Capture the cell that displays the provided text and extract its (x, y) central coordinate. 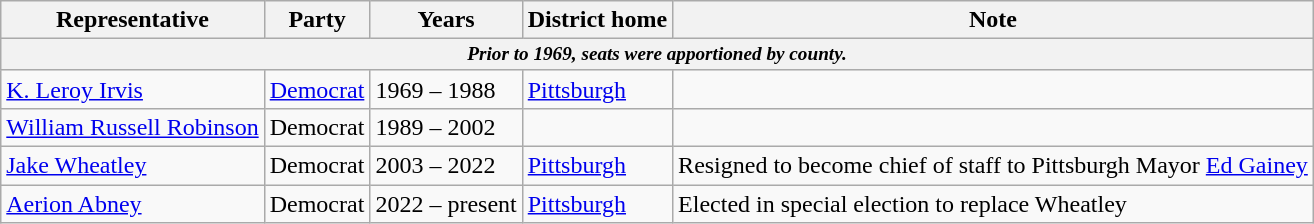
2003 – 2022 (446, 166)
Prior to 1969, seats were apportioned by county. (658, 55)
Elected in special election to replace Wheatley (994, 204)
Resigned to become chief of staff to Pittsburgh Mayor Ed Gainey (994, 166)
William Russell Robinson (132, 128)
Years (446, 20)
Jake Wheatley (132, 166)
1989 – 2002 (446, 128)
2022 – present (446, 204)
Party (317, 20)
Representative (132, 20)
1969 – 1988 (446, 89)
District home (597, 20)
Aerion Abney (132, 204)
Note (994, 20)
K. Leroy Irvis (132, 89)
